Output the (x, y) coordinate of the center of the cell containing the given text.  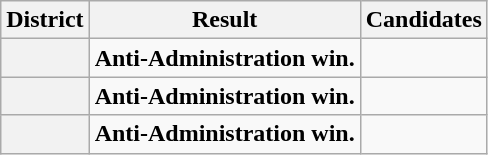
Candidates (424, 20)
Result (224, 20)
District (45, 20)
